Provide the [x, y] coordinate of the cell's center where the given text is located.  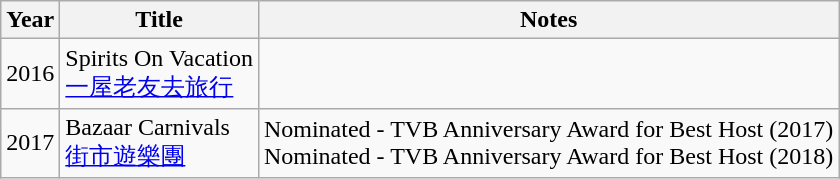
Notes [548, 20]
Nominated - TVB Anniversary Award for Best Host (2017)Nominated - TVB Anniversary Award for Best Host (2018) [548, 143]
Bazaar Carnivals 街市遊樂團 [160, 143]
2016 [30, 74]
Year [30, 20]
Spirits On Vacation 一屋老友去旅行 [160, 74]
Title [160, 20]
2017 [30, 143]
